Return the (X, Y) coordinate for the center point of the cell that contains the specified text.  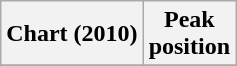
Peakposition (189, 34)
Chart (2010) (72, 34)
